Pinpoint the cell where the given text exists, returning its [X, Y] midpoint coordinate. 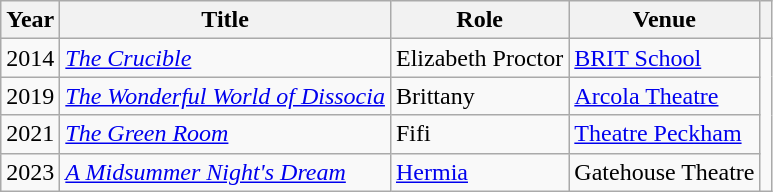
2019 [30, 96]
Theatre Peckham [664, 134]
Role [479, 20]
The Wonderful World of Dissocia [226, 96]
Gatehouse Theatre [664, 172]
A Midsummer Night's Dream [226, 172]
Brittany [479, 96]
Fifi [479, 134]
Title [226, 20]
Hermia [479, 172]
BRIT School [664, 58]
2021 [30, 134]
The Green Room [226, 134]
Arcola Theatre [664, 96]
2014 [30, 58]
Elizabeth Proctor [479, 58]
2023 [30, 172]
Year [30, 20]
The Crucible [226, 58]
Venue [664, 20]
